Provide the [X, Y] coordinate of the cell's center where the given text is located.  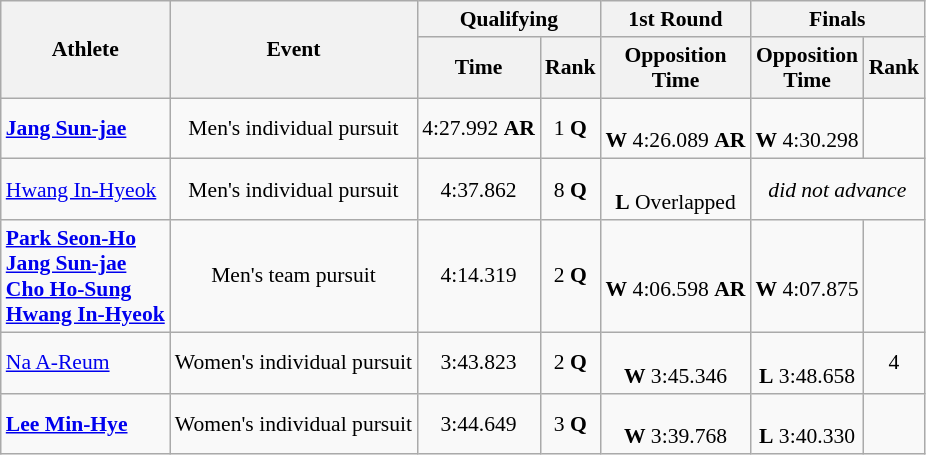
L 3:40.330 [806, 424]
Park Seon-Ho Jang Sun-jae Cho Ho-Sung Hwang In-Hyeok [86, 276]
W 4:06.598 AR [676, 276]
1 Q [570, 128]
8 Q [570, 190]
W 3:45.346 [676, 362]
4:27.992 AR [478, 128]
Event [294, 50]
W 4:26.089 AR [676, 128]
Athlete [86, 50]
W 4:30.298 [806, 128]
3:44.649 [478, 424]
Men's team pursuit [294, 276]
Jang Sun-jae [86, 128]
3:43.823 [478, 362]
L Overlapped [676, 190]
Lee Min-Hye [86, 424]
did not advance [837, 190]
4:14.319 [478, 276]
Na A-Reum [86, 362]
L 3:48.658 [806, 362]
3 Q [570, 424]
Qualifying [508, 19]
Time [478, 68]
W 3:39.768 [676, 424]
1st Round [676, 19]
Hwang In-Hyeok [86, 190]
W 4:07.875 [806, 276]
4:37.862 [478, 190]
4 [894, 362]
Finals [837, 19]
